Scan for the cell matching the given text and deliver its [x, y] coordinate at center. 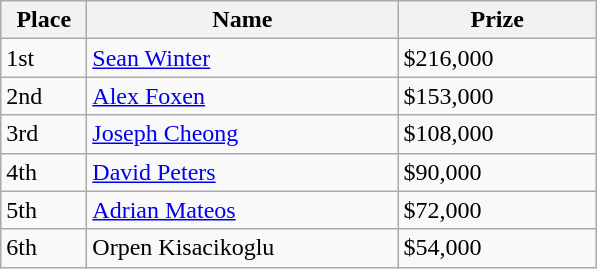
$54,000 [498, 248]
3rd [44, 134]
1st [44, 58]
Orpen Kisacikoglu [242, 248]
Name [242, 20]
$72,000 [498, 210]
Prize [498, 20]
Place [44, 20]
Alex Foxen [242, 96]
Adrian Mateos [242, 210]
4th [44, 172]
6th [44, 248]
David Peters [242, 172]
$216,000 [498, 58]
5th [44, 210]
$153,000 [498, 96]
$90,000 [498, 172]
Sean Winter [242, 58]
2nd [44, 96]
$108,000 [498, 134]
Joseph Cheong [242, 134]
